Output the [x, y] coordinate of the center of the cell containing the given text.  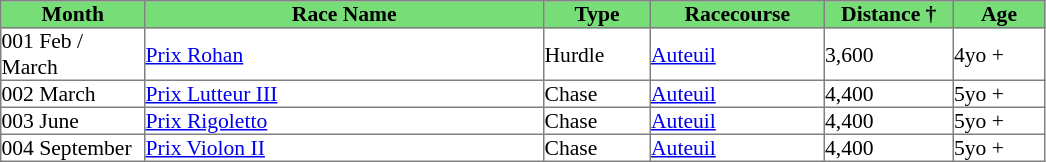
Prix Violon II [344, 148]
Prix Rigoletto [344, 120]
Age [999, 14]
002 March [73, 94]
Racecourse [737, 14]
Prix Rohan [344, 54]
Type [597, 14]
004 September [73, 148]
001 Feb / March [73, 54]
4yo + [999, 54]
Race Name [344, 14]
3,600 [888, 54]
Month [73, 14]
Hurdle [597, 54]
Prix Lutteur III [344, 94]
Distance † [888, 14]
003 June [73, 120]
